Extract the [x, y] coordinate from the center of the cell holding the provided text.  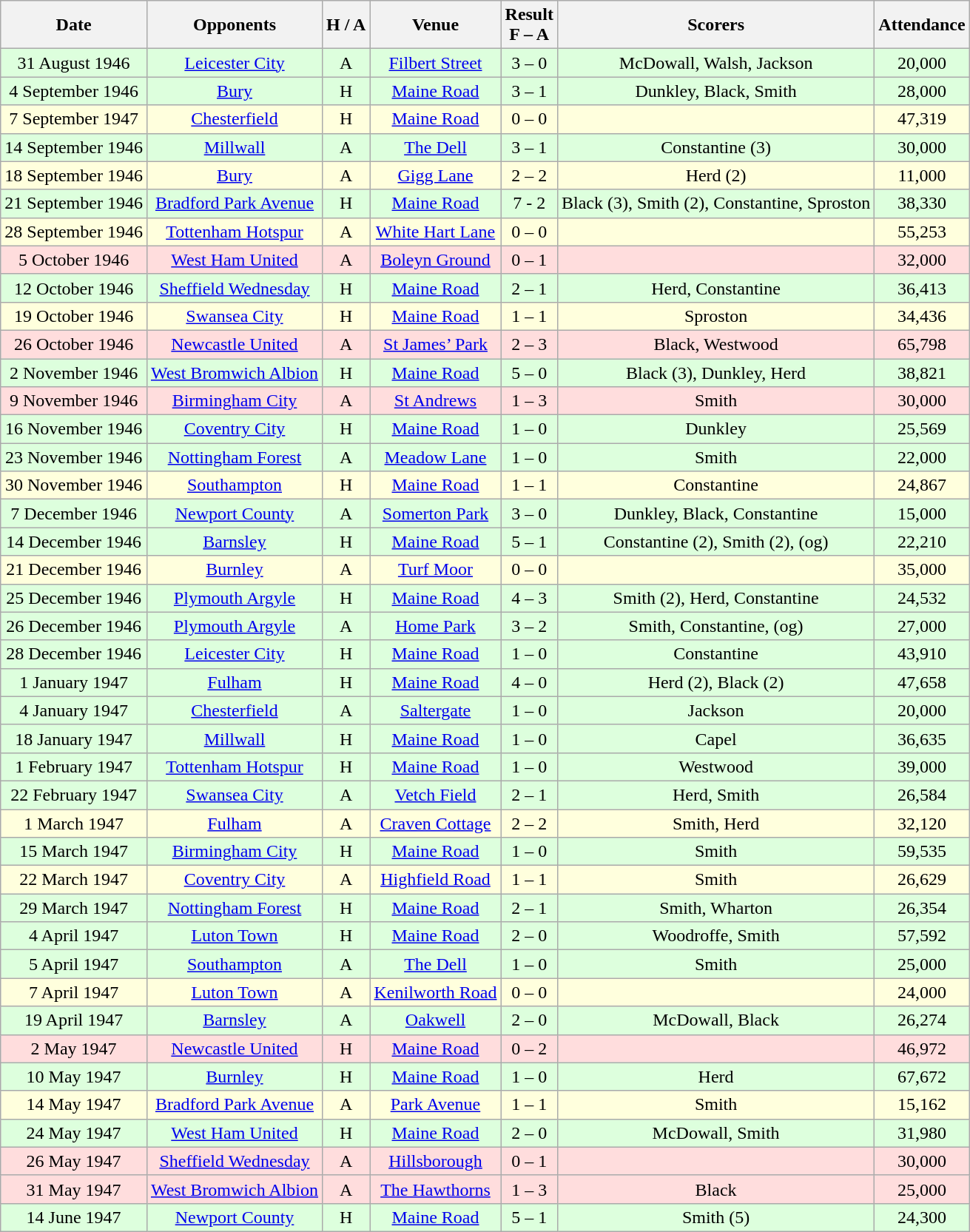
28,000 [922, 91]
Herd, Constantine [715, 288]
34,436 [922, 316]
Smith, Wharton [715, 908]
Boleyn Ground [435, 260]
1 March 1947 [74, 824]
2 – 3 [529, 344]
5 April 1947 [74, 964]
38,330 [922, 203]
14 June 1947 [74, 1217]
24,000 [922, 992]
22 March 1947 [74, 880]
12 October 1946 [74, 288]
27,000 [922, 626]
39,000 [922, 767]
Black, Westwood [715, 344]
19 April 1947 [74, 1020]
Somerton Park [435, 514]
ResultF – A [529, 25]
St James’ Park [435, 344]
23 November 1946 [74, 457]
1 February 1947 [74, 767]
22 February 1947 [74, 795]
14 May 1947 [74, 1105]
4 – 0 [529, 682]
55,253 [922, 232]
26,629 [922, 880]
47,319 [922, 119]
10 May 1947 [74, 1077]
Black (3), Dunkley, Herd [715, 372]
Craven Cottage [435, 824]
7 April 1947 [74, 992]
Highfield Road [435, 880]
36,635 [922, 738]
24 May 1947 [74, 1133]
Sproston [715, 316]
15 March 1947 [74, 852]
0 – 2 [529, 1048]
Turf Moor [435, 570]
McDowall, Black [715, 1020]
McDowall, Smith [715, 1133]
65,798 [922, 344]
28 September 1946 [74, 232]
11,000 [922, 175]
31 August 1946 [74, 63]
31 May 1947 [74, 1189]
1 January 1947 [74, 682]
29 March 1947 [74, 908]
19 October 1946 [74, 316]
Herd (2) [715, 175]
67,672 [922, 1077]
18 September 1946 [74, 175]
Smith, Constantine, (og) [715, 626]
2 November 1946 [74, 372]
47,658 [922, 682]
Oakwell [435, 1020]
Herd [715, 1077]
26 May 1947 [74, 1161]
32,120 [922, 824]
26,354 [922, 908]
16 November 1946 [74, 429]
26,274 [922, 1020]
Vetch Field [435, 795]
7 December 1946 [74, 514]
Black [715, 1189]
9 November 1946 [74, 401]
The Hawthorns [435, 1189]
Jackson [715, 710]
St Andrews [435, 401]
Smith, Herd [715, 824]
Saltergate [435, 710]
22,000 [922, 457]
Capel [715, 738]
36,413 [922, 288]
Hillsborough [435, 1161]
Constantine (2), Smith (2), (og) [715, 542]
24,532 [922, 598]
25,569 [922, 429]
38,821 [922, 372]
32,000 [922, 260]
24,867 [922, 485]
Kenilworth Road [435, 992]
Herd (2), Black (2) [715, 682]
Date [74, 25]
Meadow Lane [435, 457]
Dunkley, Black, Constantine [715, 514]
26,584 [922, 795]
Scorers [715, 25]
Westwood [715, 767]
Herd, Smith [715, 795]
14 December 1946 [74, 542]
4 April 1947 [74, 936]
25 December 1946 [74, 598]
31,980 [922, 1133]
Park Avenue [435, 1105]
Woodroffe, Smith [715, 936]
43,910 [922, 654]
Filbert Street [435, 63]
15,000 [922, 514]
H / A [346, 25]
4 January 1947 [74, 710]
24,300 [922, 1217]
28 December 1946 [74, 654]
Gigg Lane [435, 175]
Constantine (3) [715, 147]
57,592 [922, 936]
21 December 1946 [74, 570]
7 - 2 [529, 203]
7 September 1947 [74, 119]
Black (3), Smith (2), Constantine, Sproston [715, 203]
2 May 1947 [74, 1048]
15,162 [922, 1105]
21 September 1946 [74, 203]
26 December 1946 [74, 626]
14 September 1946 [74, 147]
35,000 [922, 570]
Attendance [922, 25]
4 September 1946 [74, 91]
Venue [435, 25]
22,210 [922, 542]
White Hart Lane [435, 232]
Dunkley [715, 429]
30 November 1946 [74, 485]
5 October 1946 [74, 260]
Dunkley, Black, Smith [715, 91]
46,972 [922, 1048]
18 January 1947 [74, 738]
Opponents [234, 25]
Smith (2), Herd, Constantine [715, 598]
59,535 [922, 852]
Smith (5) [715, 1217]
3 – 2 [529, 626]
5 – 0 [529, 372]
McDowall, Walsh, Jackson [715, 63]
26 October 1946 [74, 344]
4 – 3 [529, 598]
Home Park [435, 626]
